Return the [x, y] coordinate for the center point of the cell that contains the specified text.  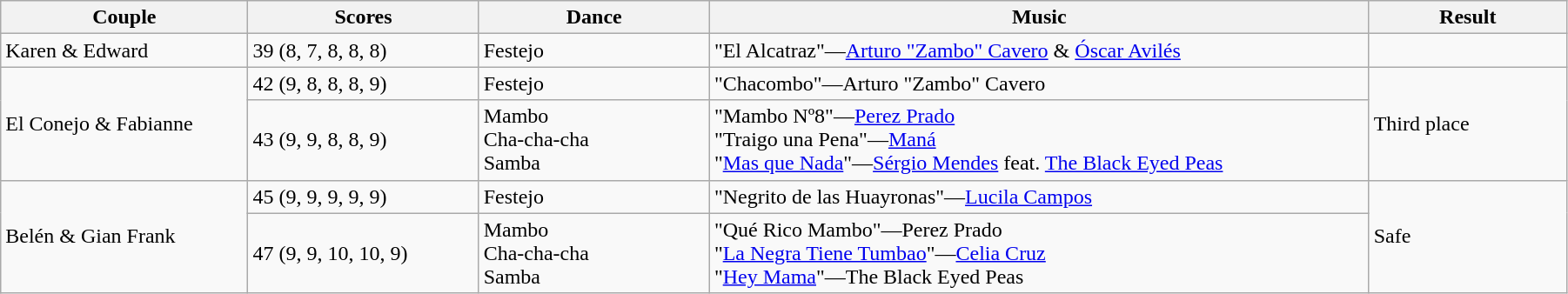
Result [1467, 17]
"Chacombo"—Arturo "Zambo" Cavero [1039, 84]
42 (9, 8, 8, 8, 9) [364, 84]
Scores [364, 17]
"El Alcatraz"—Arturo "Zambo" Cavero & Óscar Avilés [1039, 50]
"Mambo Nº8"—Perez Prado"Traigo una Pena"—Maná"Mas que Nada"—Sérgio Mendes feat. The Black Eyed Peas [1039, 140]
"Qué Rico Mambo"—Perez Prado"La Negra Tiene Tumbao"—Celia Cruz"Hey Mama"—The Black Eyed Peas [1039, 253]
Belén & Gian Frank [124, 237]
39 (8, 7, 8, 8, 8) [364, 50]
47 (9, 9, 10, 10, 9) [364, 253]
45 (9, 9, 9, 9, 9) [364, 197]
Karen & Edward [124, 50]
Dance [593, 17]
Third place [1467, 124]
Safe [1467, 237]
Music [1039, 17]
43 (9, 9, 8, 8, 9) [364, 140]
"Negrito de las Huayronas"—Lucila Campos [1039, 197]
Couple [124, 17]
El Conejo & Fabianne [124, 124]
